Locate the cell with the specified text and output its [x, y] center coordinate. 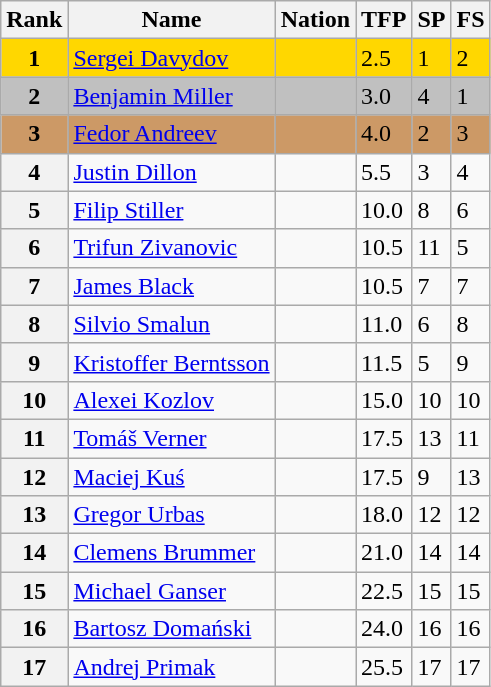
Name [172, 20]
Michael Ganser [172, 591]
Bartosz Domański [172, 629]
Filip Stiller [172, 210]
Gregor Urbas [172, 515]
James Black [172, 286]
5.5 [384, 172]
11.0 [384, 324]
21.0 [384, 553]
Alexei Kozlov [172, 400]
Silvio Smalun [172, 324]
Tomáš Verner [172, 438]
18.0 [384, 515]
Rank [34, 20]
Trifun Zivanovic [172, 248]
22.5 [384, 591]
Benjamin Miller [172, 96]
3.0 [384, 96]
Sergei Davydov [172, 58]
11.5 [384, 362]
Clemens Brummer [172, 553]
2.5 [384, 58]
TFP [384, 20]
4.0 [384, 134]
Nation [315, 20]
15.0 [384, 400]
Maciej Kuś [172, 477]
25.5 [384, 667]
Justin Dillon [172, 172]
24.0 [384, 629]
Kristoffer Berntsson [172, 362]
FS [470, 20]
Andrej Primak [172, 667]
Fedor Andreev [172, 134]
SP [432, 20]
10.0 [384, 210]
